From the cell containing the given text, extract its center point as (x, y) coordinate. 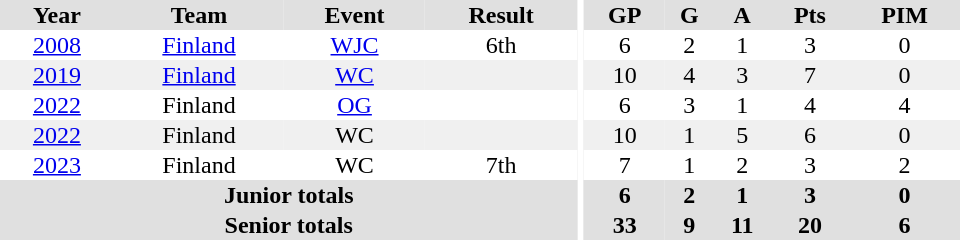
11 (742, 225)
Junior totals (288, 195)
2008 (57, 45)
Pts (810, 15)
20 (810, 225)
WJC (354, 45)
2019 (57, 75)
9 (689, 225)
Senior totals (288, 225)
2023 (57, 165)
PIM (904, 15)
Team (199, 15)
Year (57, 15)
7th (502, 165)
G (689, 15)
33 (624, 225)
GP (624, 15)
Event (354, 15)
A (742, 15)
OG (354, 105)
6th (502, 45)
5 (742, 135)
Result (502, 15)
